Search for the cell housing the specified text and yield its (X, Y) center coordinate. 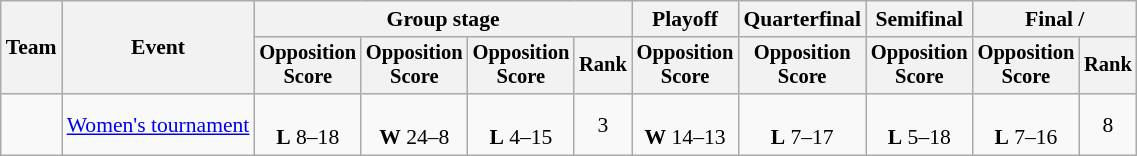
Quarterfinal (802, 19)
3 (603, 124)
L 5–18 (920, 124)
L 7–16 (1026, 124)
Event (158, 48)
W 24–8 (414, 124)
Playoff (686, 19)
Women's tournament (158, 124)
Final / (1055, 19)
Semifinal (920, 19)
L 4–15 (522, 124)
L 8–18 (308, 124)
W 14–13 (686, 124)
8 (1108, 124)
L 7–17 (802, 124)
Group stage (442, 19)
Team (32, 48)
